Locate the cell with the specified text and output its [X, Y] center coordinate. 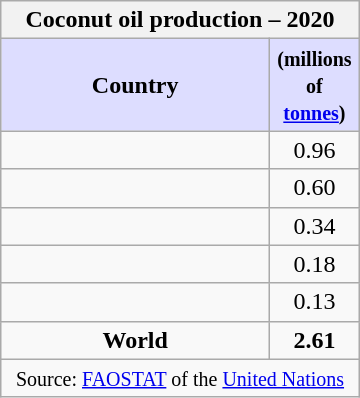
Source: FAOSTAT of the United Nations [180, 378]
2.61 [315, 340]
0.96 [315, 150]
Country [136, 85]
0.13 [315, 302]
Coconut oil production – 2020 [180, 20]
0.18 [315, 264]
(millions of tonnes) [315, 85]
0.34 [315, 226]
0.60 [315, 188]
World [136, 340]
